Detect which cell encompasses the target text, then output its (X, Y) center coordinate. 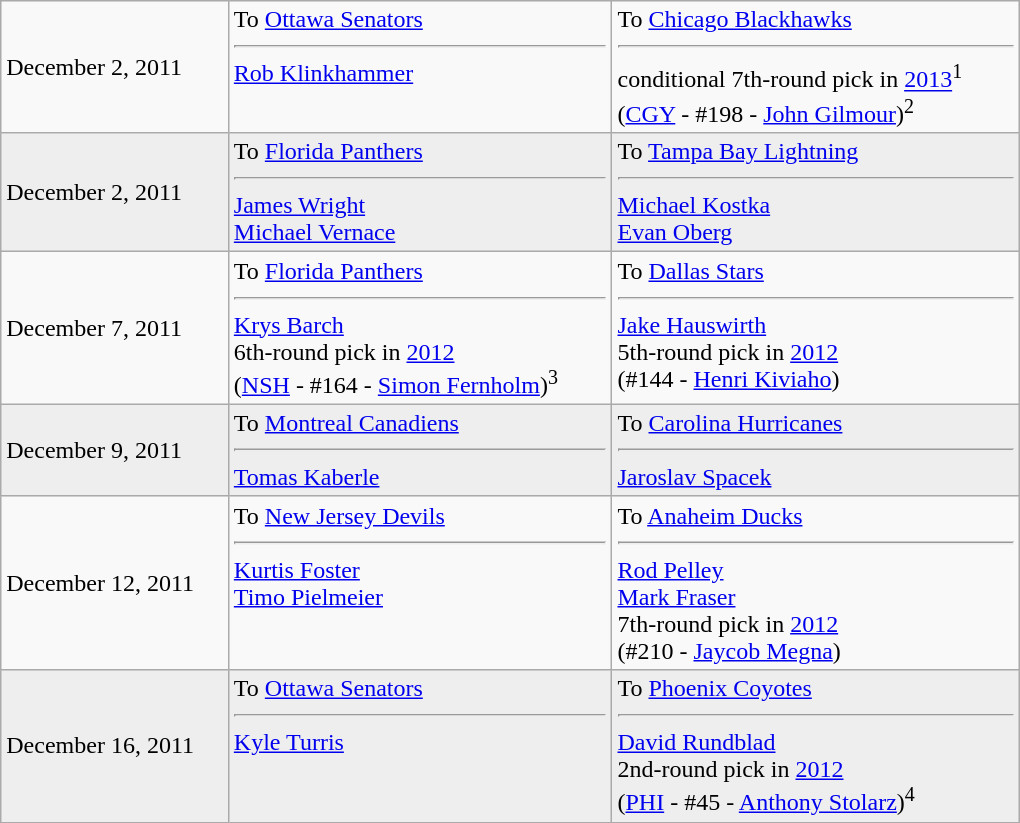
To Carolina HurricanesJaroslav Spacek (816, 450)
To Ottawa SenatorsRob Klinkhammer (420, 67)
To Montreal CanadiensTomas Kaberle (420, 450)
To Anaheim DucksRod PelleyMark Fraser7th-round pick in 2012(#210 - Jaycob Megna) (816, 582)
To Florida PanthersKrys Barch6th-round pick in 2012(NSH - #164 - Simon Fernholm)3 (420, 328)
To Florida PanthersJames WrightMichael Vernace (420, 192)
To Ottawa SenatorsKyle Turris (420, 746)
December 12, 2011 (115, 582)
To New Jersey DevilsKurtis FosterTimo Pielmeier (420, 582)
To Phoenix CoyotesDavid Rundblad2nd-round pick in 2012(PHI - #45 - Anthony Stolarz)4 (816, 746)
To Chicago Blackhawksconditional 7th-round pick in 20131(CGY - #198 - John Gilmour)2 (816, 67)
December 7, 2011 (115, 328)
December 9, 2011 (115, 450)
To Dallas StarsJake Hauswirth5th-round pick in 2012(#144 - Henri Kiviaho) (816, 328)
To Tampa Bay LightningMichael KostkaEvan Oberg (816, 192)
December 16, 2011 (115, 746)
